Locate the cell with the specified text and output its (x, y) center coordinate. 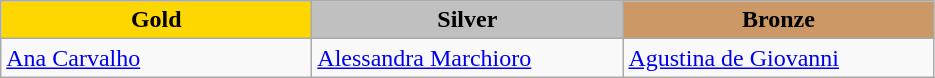
Agustina de Giovanni (778, 58)
Gold (156, 20)
Bronze (778, 20)
Silver (468, 20)
Ana Carvalho (156, 58)
Alessandra Marchioro (468, 58)
